Pinpoint the cell where the given text exists, returning its (X, Y) midpoint coordinate. 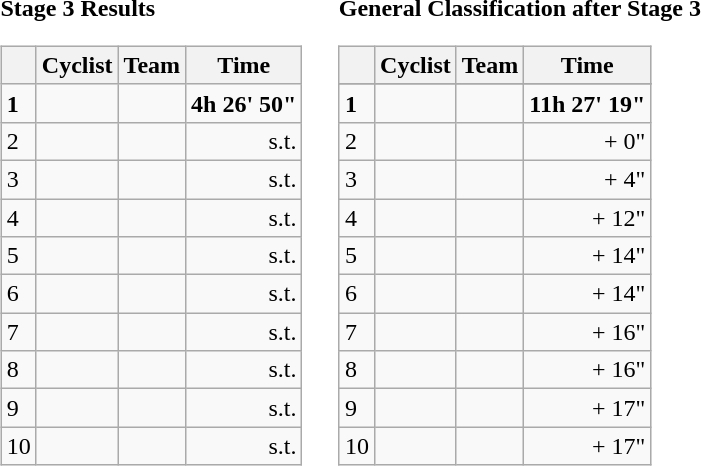
11h 27' 19" (588, 103)
+ 12" (588, 217)
4h 26' 50" (244, 103)
+ 4" (588, 179)
+ 0" (588, 141)
